Return (X, Y) of the center of cell containing provided text 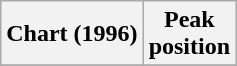
Peakposition (189, 34)
Chart (1996) (72, 34)
